Capture the cell that displays the provided text and extract its [x, y] central coordinate. 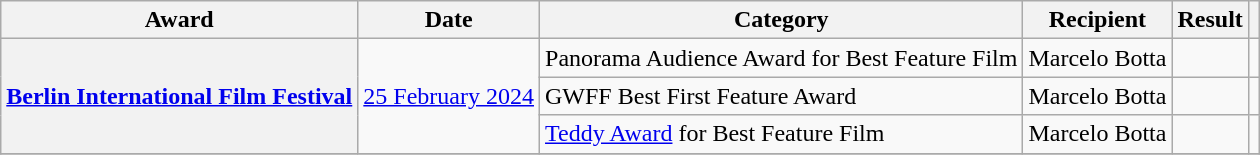
Berlin International Film Festival [180, 96]
Category [782, 20]
25 February 2024 [449, 96]
Award [180, 20]
Panorama Audience Award for Best Feature Film [782, 58]
Result [1210, 20]
Teddy Award for Best Feature Film [782, 134]
Recipient [1098, 20]
Date [449, 20]
GWFF Best First Feature Award [782, 96]
